Find where the given text appears and provide that cell's center as [X, Y] coordinate. 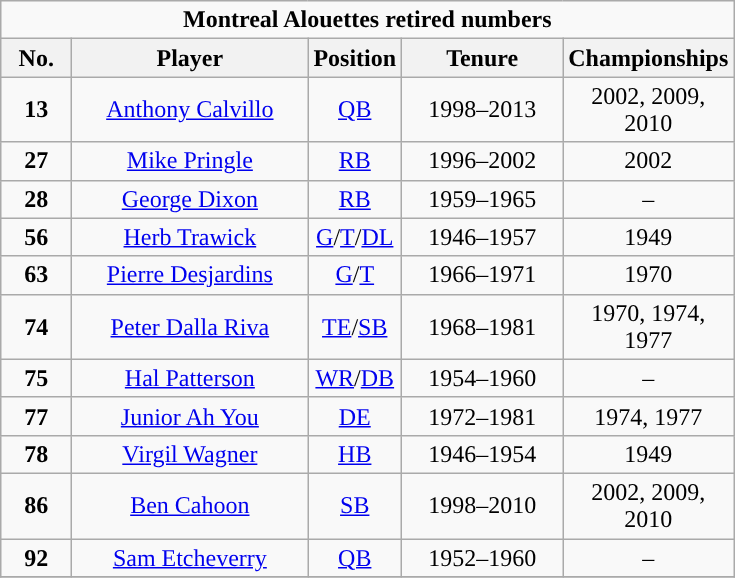
Montreal Alouettes retired numbers [368, 20]
Ben Cahoon [190, 506]
13 [36, 110]
George Dixon [190, 199]
G/T [355, 275]
1998–2010 [482, 506]
28 [36, 199]
1970 [648, 275]
63 [36, 275]
Anthony Calvillo [190, 110]
1959–1965 [482, 199]
Position [355, 58]
HB [355, 454]
1996–2002 [482, 161]
27 [36, 161]
2002 [648, 161]
G/T/DL [355, 237]
1966–1971 [482, 275]
75 [36, 378]
TE/SB [355, 326]
1968–1981 [482, 326]
86 [36, 506]
Junior Ah You [190, 416]
77 [36, 416]
74 [36, 326]
1946–1954 [482, 454]
Championships [648, 58]
1970, 1974, 1977 [648, 326]
1946–1957 [482, 237]
92 [36, 557]
1998–2013 [482, 110]
No. [36, 58]
Hal Patterson [190, 378]
Pierre Desjardins [190, 275]
Virgil Wagner [190, 454]
DE [355, 416]
WR/DB [355, 378]
1974, 1977 [648, 416]
1954–1960 [482, 378]
Player [190, 58]
Sam Etcheverry [190, 557]
Peter Dalla Riva [190, 326]
56 [36, 237]
Herb Trawick [190, 237]
SB [355, 506]
Mike Pringle [190, 161]
Tenure [482, 58]
78 [36, 454]
1972–1981 [482, 416]
1952–1960 [482, 557]
